Pinpoint the cell where the given text exists, returning its [x, y] midpoint coordinate. 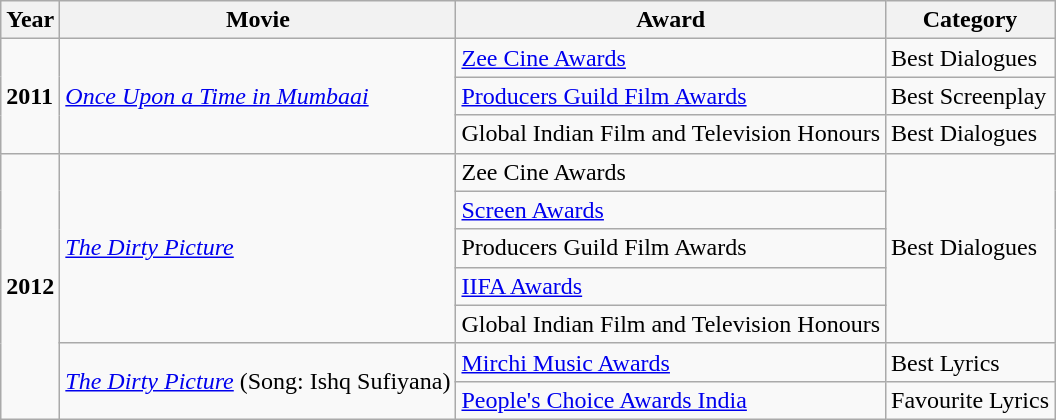
2011 [30, 96]
The Dirty Picture [258, 248]
Year [30, 20]
Movie [258, 20]
People's Choice Awards India [671, 400]
Once Upon a Time in Mumbaai [258, 96]
Category [970, 20]
Mirchi Music Awards [671, 362]
Screen Awards [671, 210]
The Dirty Picture (Song: Ishq Sufiyana) [258, 381]
2012 [30, 286]
IIFA Awards [671, 286]
Favourite Lyrics [970, 400]
Award [671, 20]
Best Screenplay [970, 96]
Best Lyrics [970, 362]
